From the cell containing the given text, extract its center point as (X, Y) coordinate. 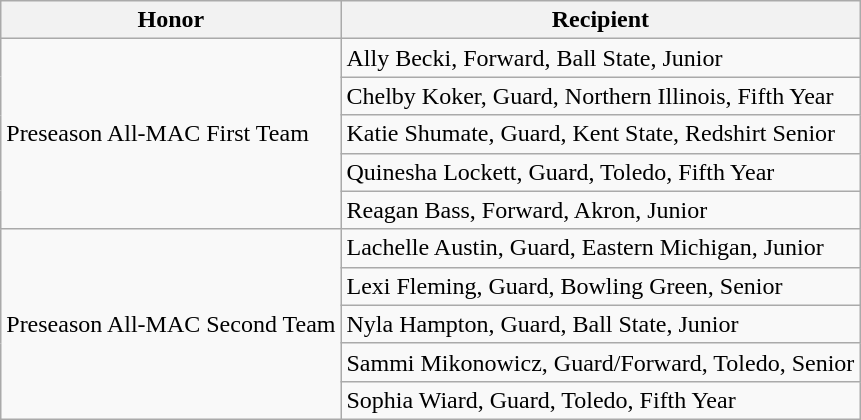
Preseason All-MAC Second Team (171, 324)
Recipient (600, 20)
Nyla Hampton, Guard, Ball State, Junior (600, 324)
Katie Shumate, Guard, Kent State, Redshirt Senior (600, 134)
Quinesha Lockett, Guard, Toledo, Fifth Year (600, 172)
Sammi Mikonowicz, Guard/Forward, Toledo, Senior (600, 362)
Ally Becki, Forward, Ball State, Junior (600, 58)
Preseason All-MAC First Team (171, 134)
Honor (171, 20)
Lachelle Austin, Guard, Eastern Michigan, Junior (600, 248)
Sophia Wiard, Guard, Toledo, Fifth Year (600, 400)
Reagan Bass, Forward, Akron, Junior (600, 210)
Chelby Koker, Guard, Northern Illinois, Fifth Year (600, 96)
Lexi Fleming, Guard, Bowling Green, Senior (600, 286)
